For the text-containing cell, return its midpoint in [x, y] coordinate format. 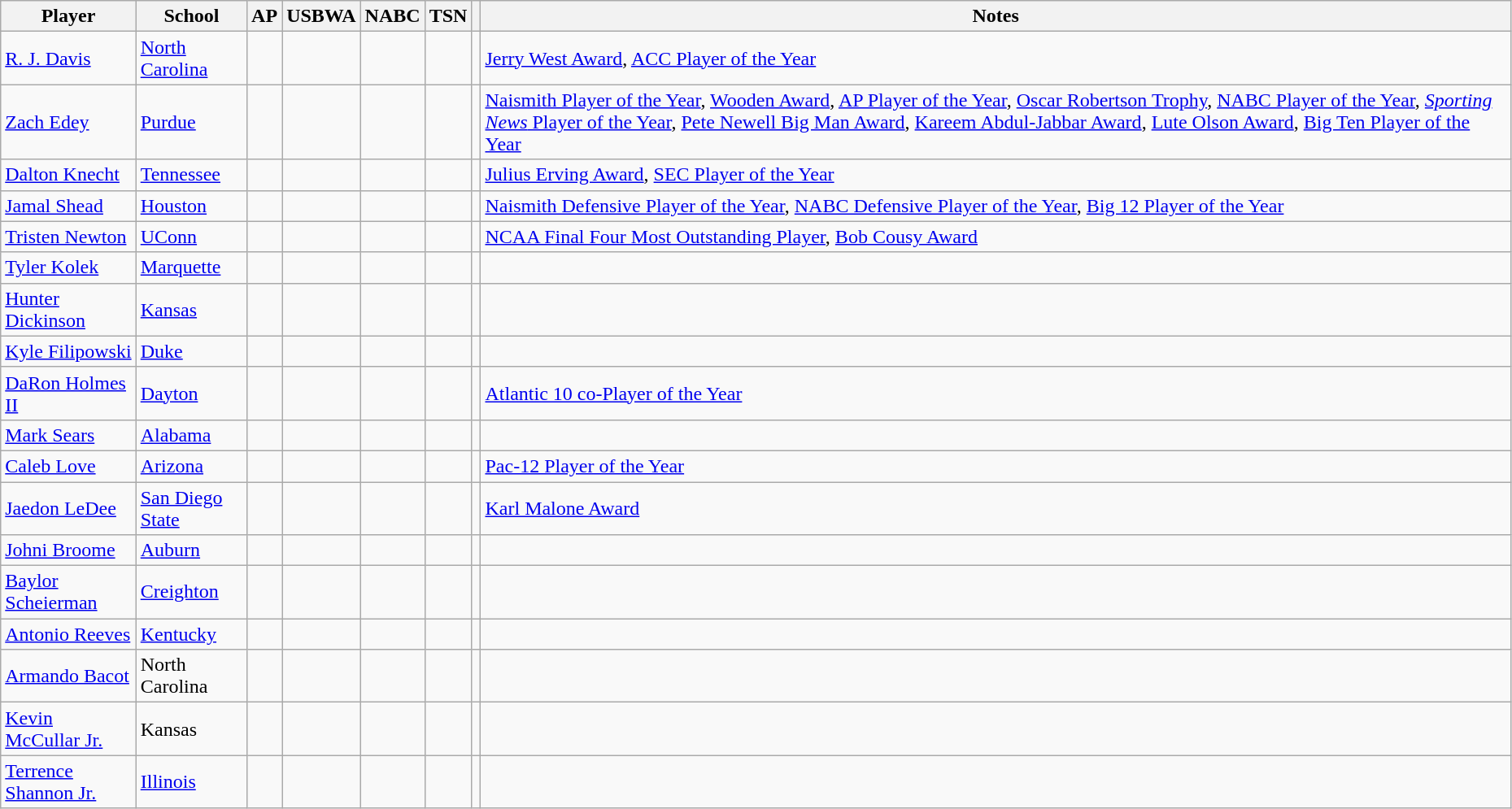
Julius Erving Award, SEC Player of the Year [996, 175]
Pac-12 Player of the Year [996, 466]
UConn [191, 237]
Dayton [191, 394]
Hunter Dickinson [68, 309]
Naismith Defensive Player of the Year, NABC Defensive Player of the Year, Big 12 Player of the Year [996, 206]
School [191, 16]
Arizona [191, 466]
Illinois [191, 782]
Caleb Love [68, 466]
Marquette [191, 267]
Terrence Shannon Jr. [68, 782]
Jaedon LeDee [68, 507]
Atlantic 10 co-Player of the Year [996, 394]
Alabama [191, 435]
TSN [448, 16]
Player [68, 16]
Mark Sears [68, 435]
Duke [191, 351]
Tristen Newton [68, 237]
Tennessee [191, 175]
Auburn [191, 550]
Jerry West Award, ACC Player of the Year [996, 59]
Kevin McCullar Jr. [68, 729]
Johni Broome [68, 550]
Baylor Scheierman [68, 592]
Kentucky [191, 634]
Armando Bacot [68, 676]
AP [265, 16]
R. J. Davis [68, 59]
Purdue [191, 122]
Tyler Kolek [68, 267]
Notes [996, 16]
USBWA [321, 16]
Kyle Filipowski [68, 351]
Houston [191, 206]
Creighton [191, 592]
San Diego State [191, 507]
NABC [392, 16]
NCAA Final Four Most Outstanding Player, Bob Cousy Award [996, 237]
Antonio Reeves [68, 634]
Jamal Shead [68, 206]
Dalton Knecht [68, 175]
Zach Edey [68, 122]
Karl Malone Award [996, 507]
DaRon Holmes II [68, 394]
